Search for the cell housing the specified text and yield its (x, y) center coordinate. 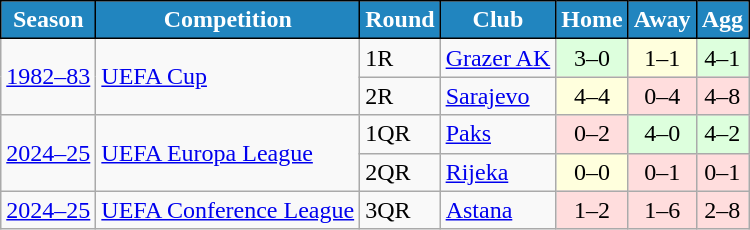
UEFA Europa League (228, 153)
0–0 (592, 172)
1–6 (662, 210)
2R (400, 96)
1R (400, 58)
Grazer AK (498, 58)
1QR (400, 134)
Sarajevo (498, 96)
Competition (228, 20)
Paks (498, 134)
1–2 (592, 210)
0–4 (662, 96)
UEFA Conference League (228, 210)
Club (498, 20)
Home (592, 20)
4–1 (722, 58)
Astana (498, 210)
3QR (400, 210)
Agg (722, 20)
4–2 (722, 134)
1982–83 (48, 77)
Round (400, 20)
4–4 (592, 96)
Rijeka (498, 172)
Season (48, 20)
4–0 (662, 134)
UEFA Cup (228, 77)
Away (662, 20)
2–8 (722, 210)
4–8 (722, 96)
0–2 (592, 134)
2QR (400, 172)
1–1 (662, 58)
3–0 (592, 58)
